Locate the cell with the specified text and output its [x, y] center coordinate. 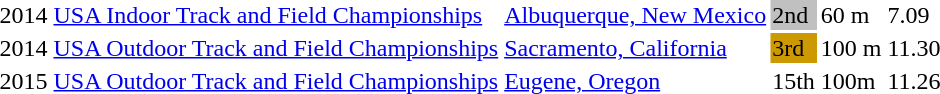
60 m [851, 15]
2nd [794, 15]
USA Outdoor Track and Field Championships [276, 48]
Albuquerque, New Mexico [636, 15]
Sacramento, California [636, 48]
3rd [794, 48]
USA Indoor Track and Field Championships [276, 15]
100 m [851, 48]
